Detect which cell encompasses the target text, then output its [X, Y] center coordinate. 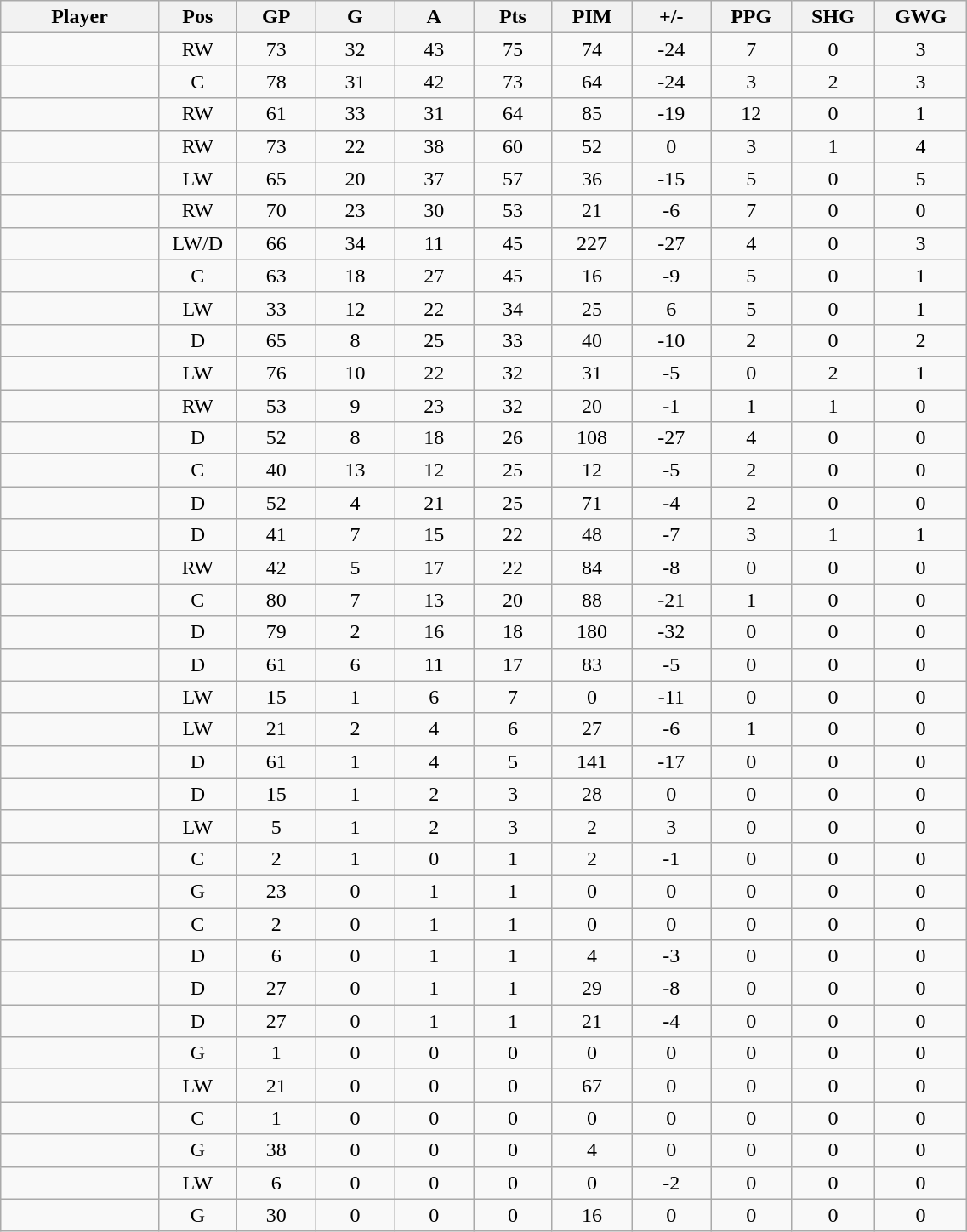
83 [592, 664]
78 [276, 82]
9 [356, 406]
85 [592, 114]
-17 [672, 761]
A [434, 17]
-9 [672, 276]
88 [592, 600]
57 [514, 179]
180 [592, 632]
-10 [672, 340]
-19 [672, 114]
84 [592, 568]
227 [592, 243]
76 [276, 373]
PPG [752, 17]
63 [276, 276]
-2 [672, 1183]
67 [592, 1086]
PIM [592, 17]
Pts [514, 17]
75 [514, 49]
-32 [672, 632]
28 [592, 794]
37 [434, 179]
-21 [672, 600]
GWG [920, 17]
Player [80, 17]
108 [592, 438]
36 [592, 179]
141 [592, 761]
10 [356, 373]
70 [276, 211]
26 [514, 438]
-3 [672, 956]
66 [276, 243]
74 [592, 49]
41 [276, 535]
80 [276, 600]
43 [434, 49]
+/- [672, 17]
-15 [672, 179]
GP [276, 17]
29 [592, 989]
79 [276, 632]
Pos [197, 17]
SHG [833, 17]
60 [514, 146]
-7 [672, 535]
-11 [672, 697]
LW/D [197, 243]
48 [592, 535]
71 [592, 503]
